Pinpoint the cell where the given text exists, returning its (x, y) midpoint coordinate. 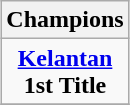
Kelantan1st Title (65, 72)
Champions (65, 20)
